Output the [x, y] coordinate of the center of the cell containing the given text.  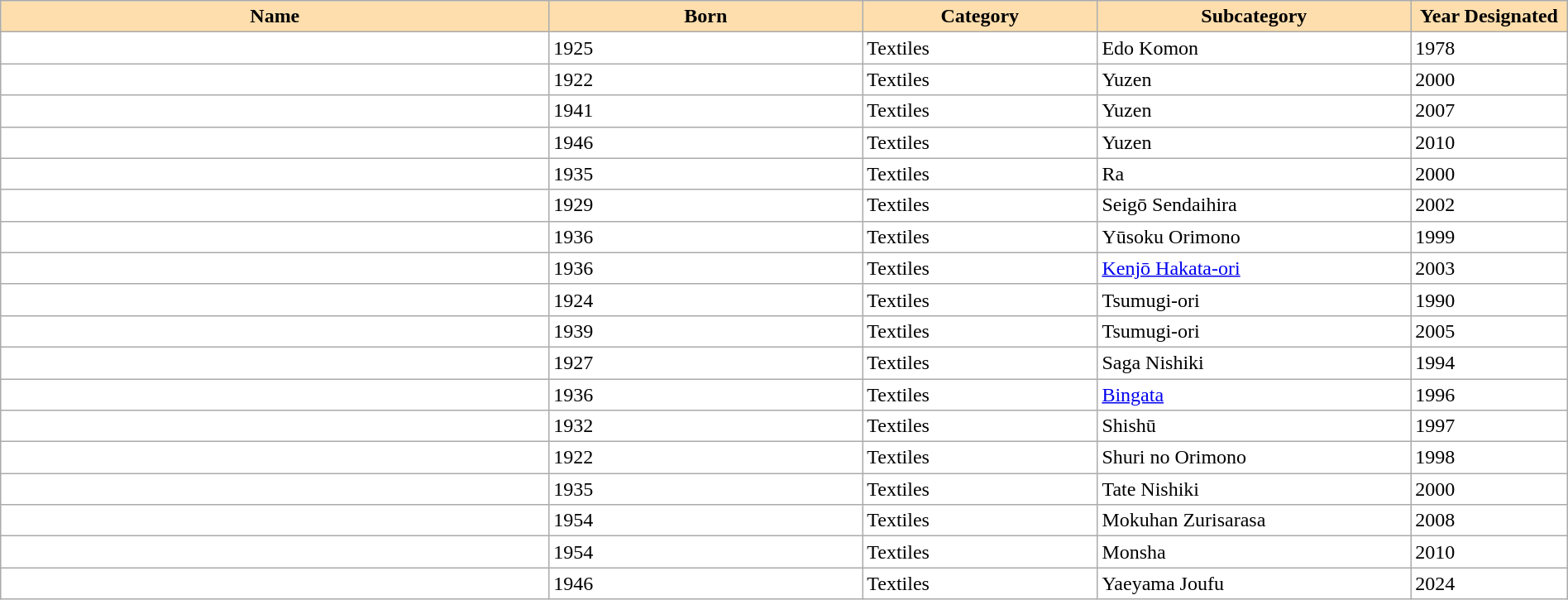
Kenjō Hakata-ori [1254, 268]
1924 [706, 300]
2024 [1489, 583]
Subcategory [1254, 17]
Ra [1254, 174]
1998 [1489, 458]
1929 [706, 205]
1996 [1489, 395]
2002 [1489, 205]
Yaeyama Joufu [1254, 583]
1932 [706, 426]
1939 [706, 331]
Monsha [1254, 552]
Saga Nishiki [1254, 362]
1990 [1489, 300]
1978 [1489, 48]
Born [706, 17]
Seigō Sendaihira [1254, 205]
2007 [1489, 111]
1997 [1489, 426]
2003 [1489, 268]
Category [980, 17]
1925 [706, 48]
1927 [706, 362]
Tate Nishiki [1254, 489]
Yūsoku Orimono [1254, 237]
Shuri no Orimono [1254, 458]
Name [275, 17]
Year Designated [1489, 17]
Mokuhan Zurisarasa [1254, 521]
Shishū [1254, 426]
1994 [1489, 362]
2008 [1489, 521]
1941 [706, 111]
2005 [1489, 331]
Bingata [1254, 395]
Edo Komon [1254, 48]
1999 [1489, 237]
